Detect which cell encompasses the target text, then output its (X, Y) center coordinate. 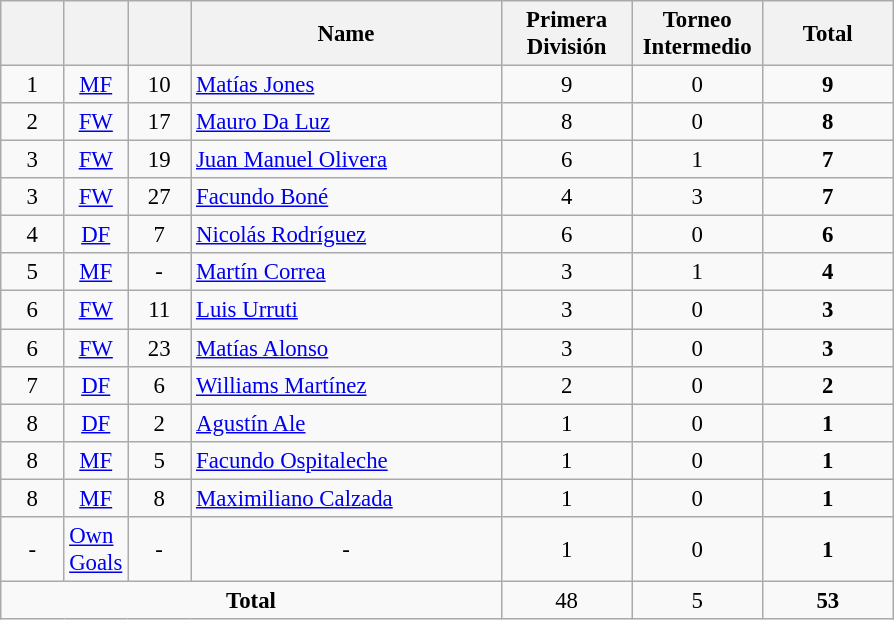
Williams Martínez (346, 385)
Nicolás Rodríguez (346, 235)
Own Goals (96, 550)
Martín Correa (346, 273)
Name (346, 34)
19 (160, 160)
48 (566, 600)
53 (828, 600)
Luis Urruti (346, 310)
27 (160, 197)
Facundo Ospitaleche (346, 460)
23 (160, 348)
17 (160, 122)
Facundo Boné (346, 197)
11 (160, 310)
Maximiliano Calzada (346, 498)
Torneo Intermedio (698, 34)
Matías Jones (346, 85)
Primera División (566, 34)
10 (160, 85)
Matías Alonso (346, 348)
Juan Manuel Olivera (346, 160)
Agustín Ale (346, 423)
Mauro Da Luz (346, 122)
